Detect which cell encompasses the target text, then output its [x, y] center coordinate. 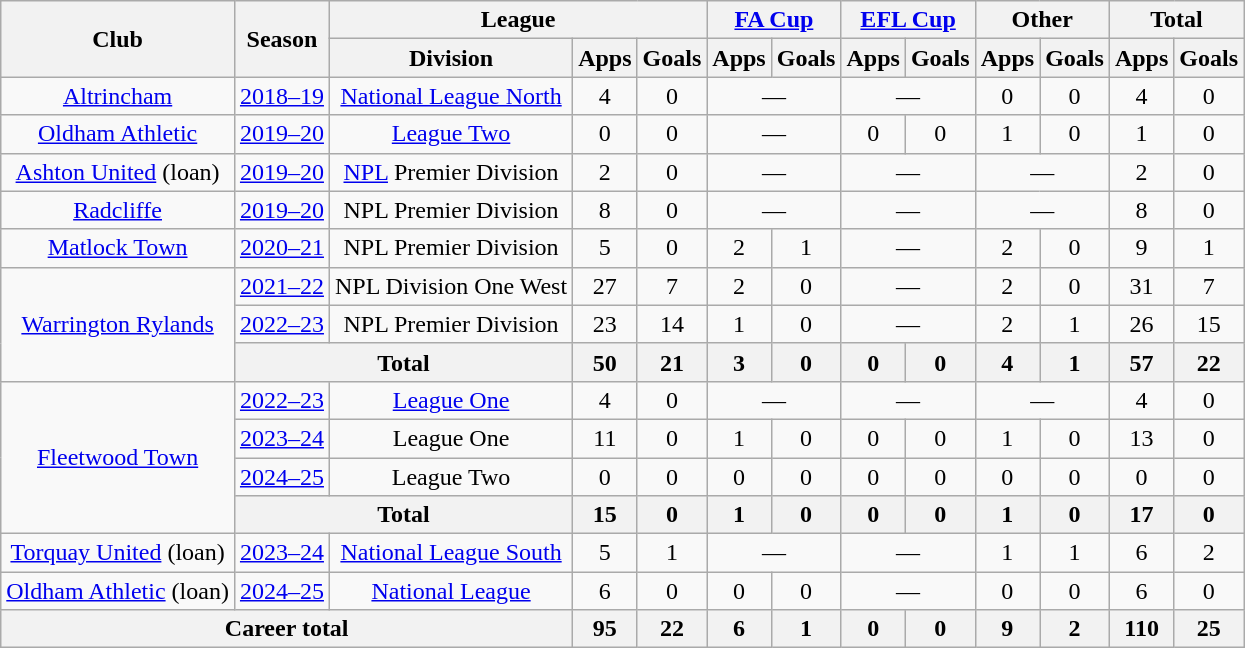
13 [1141, 438]
26 [1141, 324]
11 [605, 438]
Other [1042, 20]
14 [672, 324]
EFL Cup [908, 20]
95 [605, 629]
Warrington Rylands [118, 324]
3 [739, 362]
21 [672, 362]
Fleetwood Town [118, 457]
27 [605, 286]
Matlock Town [118, 248]
Ashton United (loan) [118, 172]
57 [1141, 362]
17 [1141, 515]
Oldham Athletic (loan) [118, 591]
Division [450, 58]
Career total [287, 629]
2018–19 [282, 96]
25 [1209, 629]
Altrincham [118, 96]
23 [605, 324]
Club [118, 39]
110 [1141, 629]
50 [605, 362]
National League South [450, 553]
League [518, 20]
Oldham Athletic [118, 134]
National League North [450, 96]
31 [1141, 286]
Season [282, 39]
2021–22 [282, 286]
NPL Division One West [450, 286]
National League [450, 591]
Torquay United (loan) [118, 553]
Radcliffe [118, 210]
FA Cup [774, 20]
2020–21 [282, 248]
